Return [X, Y] of the center of cell containing provided text 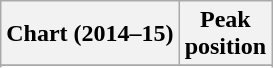
Peakposition [225, 34]
Chart (2014–15) [90, 34]
